For the text-containing cell, return its midpoint in (X, Y) coordinate format. 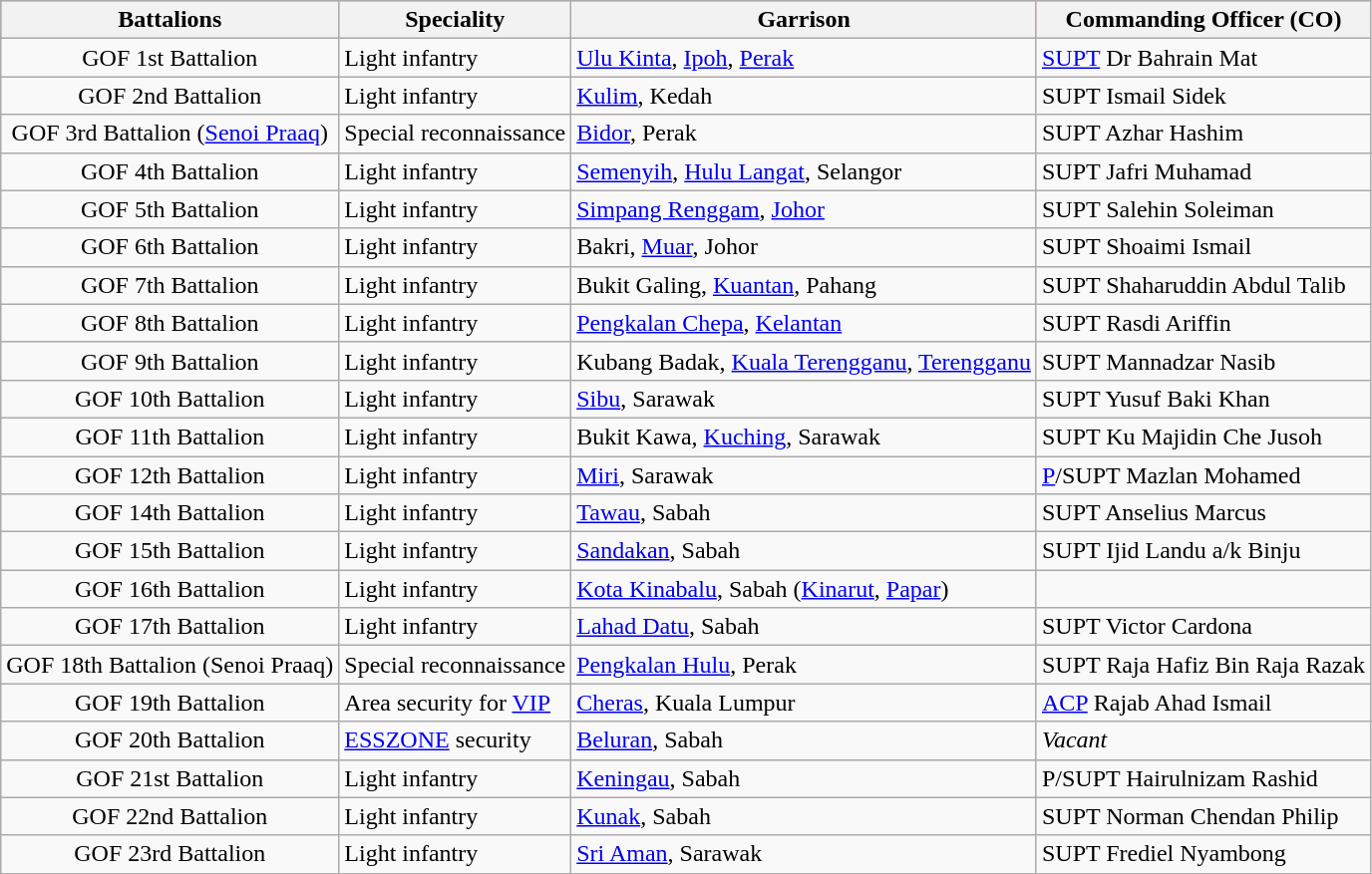
GOF 8th Battalion (170, 323)
Sibu, Sarawak (804, 399)
GOF 6th Battalion (170, 247)
GOF 3rd Battalion (Senoi Praaq) (170, 134)
Vacant (1202, 740)
SUPT Azhar Hashim (1202, 134)
GOF 1st Battalion (170, 58)
GOF 2nd Battalion (170, 96)
SUPT Victor Cardona (1202, 627)
GOF 23rd Battalion (170, 854)
GOF 21st Battalion (170, 778)
SUPT Yusuf Baki Khan (1202, 399)
GOF 5th Battalion (170, 209)
Miri, Sarawak (804, 475)
GOF 15th Battalion (170, 551)
GOF 22nd Battalion (170, 816)
Sandakan, Sabah (804, 551)
GOF 20th Battalion (170, 740)
SUPT Ku Majidin Che Jusoh (1202, 437)
SUPT Raja Hafiz Bin Raja Razak (1202, 665)
P/SUPT Mazlan Mohamed (1202, 475)
Simpang Renggam, Johor (804, 209)
Sri Aman, Sarawak (804, 854)
Beluran, Sabah (804, 740)
Pengkalan Hulu, Perak (804, 665)
SUPT Shoaimi Ismail (1202, 247)
Semenyih, Hulu Langat, Selangor (804, 171)
Kubang Badak, Kuala Terengganu, Terengganu (804, 361)
Speciality (455, 20)
SUPT Ijid Landu a/k Binju (1202, 551)
GOF 18th Battalion (Senoi Praaq) (170, 665)
Ulu Kinta, Ipoh, Perak (804, 58)
GOF 17th Battalion (170, 627)
GOF 14th Battalion (170, 513)
SUPT Norman Chendan Philip (1202, 816)
GOF 7th Battalion (170, 285)
Bidor, Perak (804, 134)
Kota Kinabalu, Sabah (Kinarut, Papar) (804, 589)
GOF 16th Battalion (170, 589)
ACP Rajab Ahad Ismail (1202, 703)
SUPT Mannadzar Nasib (1202, 361)
SUPT Salehin Soleiman (1202, 209)
SUPT Frediel Nyambong (1202, 854)
SUPT Shaharuddin Abdul Talib (1202, 285)
SUPT Anselius Marcus (1202, 513)
GOF 19th Battalion (170, 703)
GOF 12th Battalion (170, 475)
P/SUPT Hairulnizam Rashid (1202, 778)
Cheras, Kuala Lumpur (804, 703)
GOF 9th Battalion (170, 361)
SUPT Jafri Muhamad (1202, 171)
Tawau, Sabah (804, 513)
GOF 4th Battalion (170, 171)
SUPT Rasdi Ariffin (1202, 323)
Kulim, Kedah (804, 96)
GOF 11th Battalion (170, 437)
GOF 10th Battalion (170, 399)
SUPT Dr Bahrain Mat (1202, 58)
Lahad Datu, Sabah (804, 627)
Bukit Galing, Kuantan, Pahang (804, 285)
Pengkalan Chepa, Kelantan (804, 323)
Commanding Officer (CO) (1202, 20)
Bakri, Muar, Johor (804, 247)
Bukit Kawa, Kuching, Sarawak (804, 437)
Garrison (804, 20)
Kunak, Sabah (804, 816)
Keningau, Sabah (804, 778)
Battalions (170, 20)
ESSZONE security (455, 740)
Area security for VIP (455, 703)
SUPT Ismail Sidek (1202, 96)
